Scan for the cell matching the given text and deliver its [x, y] coordinate at center. 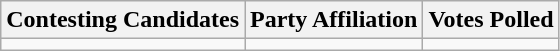
Party Affiliation [334, 20]
Contesting Candidates [123, 20]
Votes Polled [491, 20]
